Scan for the cell matching the given text and deliver its (X, Y) coordinate at center. 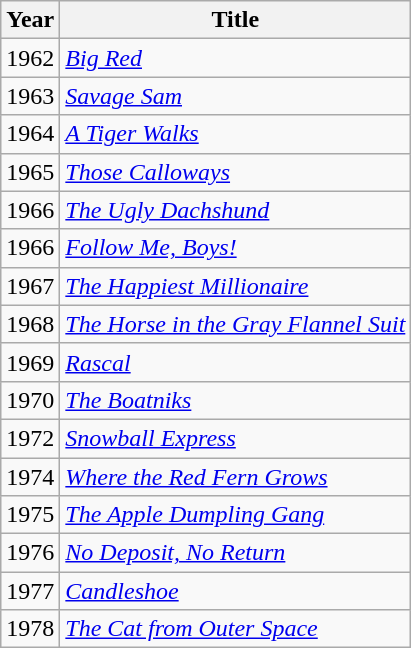
1963 (30, 96)
Big Red (236, 58)
1968 (30, 324)
The Happiest Millionaire (236, 286)
Candleshoe (236, 591)
Savage Sam (236, 96)
The Cat from Outer Space (236, 629)
1974 (30, 477)
Title (236, 20)
Year (30, 20)
Follow Me, Boys! (236, 248)
The Ugly Dachshund (236, 210)
Snowball Express (236, 438)
1969 (30, 362)
A Tiger Walks (236, 134)
1975 (30, 515)
1967 (30, 286)
No Deposit, No Return (236, 553)
The Boatniks (236, 400)
Those Calloways (236, 172)
Rascal (236, 362)
1970 (30, 400)
1972 (30, 438)
Where the Red Fern Grows (236, 477)
1964 (30, 134)
1977 (30, 591)
The Horse in the Gray Flannel Suit (236, 324)
The Apple Dumpling Gang (236, 515)
1962 (30, 58)
1976 (30, 553)
1965 (30, 172)
1978 (30, 629)
